Scan for the cell matching the given text and deliver its [x, y] coordinate at center. 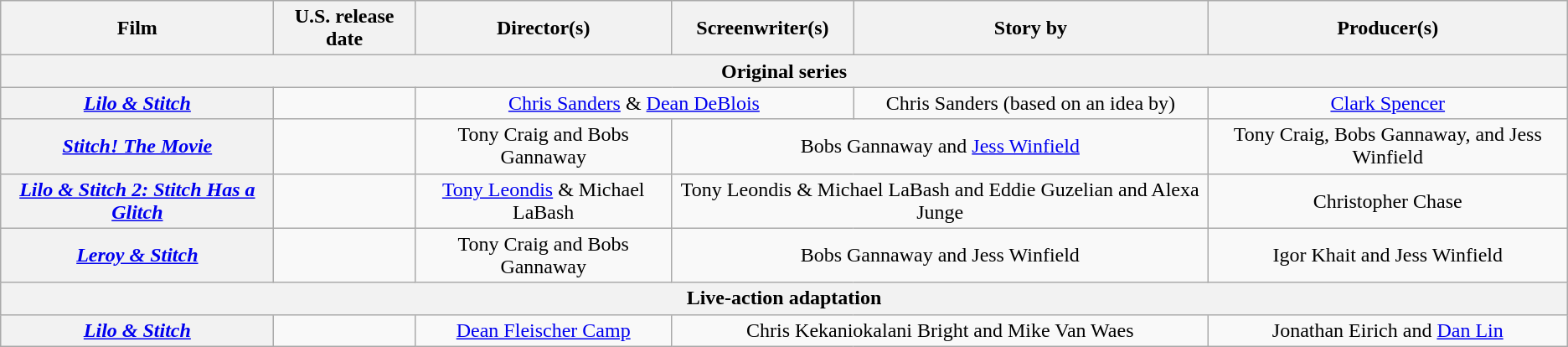
Screenwriter(s) [762, 28]
Film [137, 28]
Story by [1031, 28]
U.S. release date [344, 28]
Chris Sanders (based on an idea by) [1031, 103]
Jonathan Eirich and Dan Lin [1387, 330]
Leroy & Stitch [137, 255]
Tony Leondis & Michael LaBash and Eddie Guzelian and Alexa Junge [940, 201]
Chris Sanders & Dean DeBlois [633, 103]
Lilo & Stitch 2: Stitch Has a Glitch [137, 201]
Igor Khait and Jess Winfield [1387, 255]
Stitch! The Movie [137, 146]
Live-action adaptation [784, 298]
Chris Kekaniokalani Bright and Mike Van Waes [940, 330]
Tony Craig, Bobs Gannaway, and Jess Winfield [1387, 146]
Director(s) [543, 28]
Clark Spencer [1387, 103]
Original series [784, 71]
Tony Leondis & Michael LaBash [543, 201]
Producer(s) [1387, 28]
Christopher Chase [1387, 201]
Dean Fleischer Camp [543, 330]
